Scan for the cell matching the given text and deliver its (X, Y) coordinate at center. 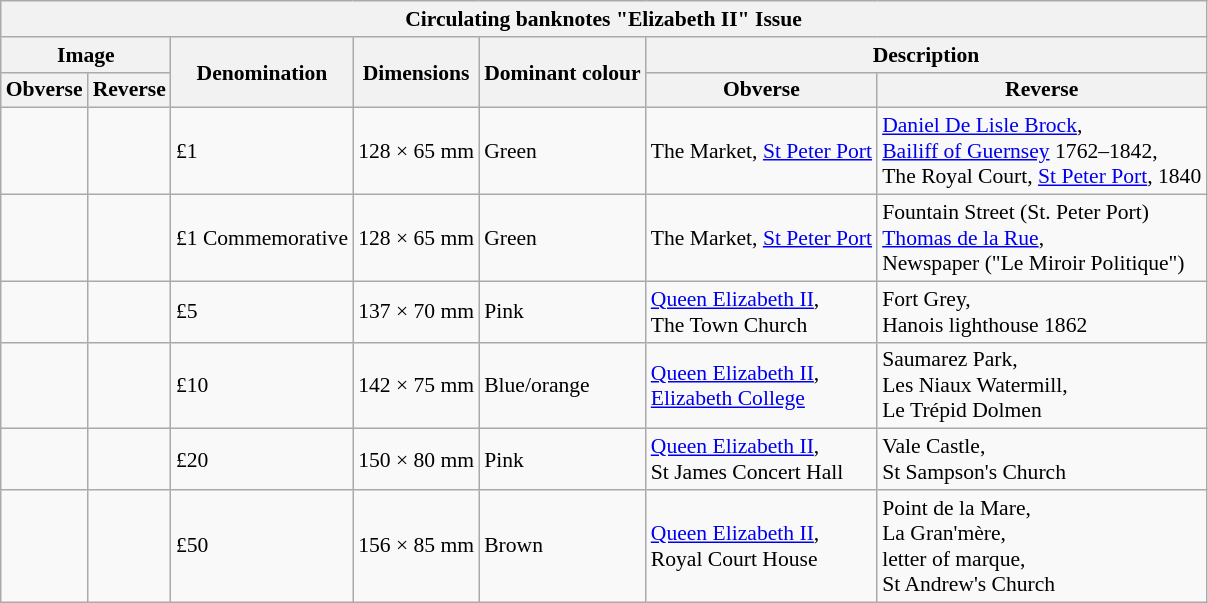
150 × 80 mm (416, 460)
£50 (262, 546)
Blue/orange (562, 386)
Saumarez Park,Les Niaux Watermill,Le Trépid Dolmen (1042, 386)
137 × 70 mm (416, 312)
£20 (262, 460)
Fountain Street (St. Peter Port)Thomas de la Rue,Newspaper ("Le Miroir Politique") (1042, 238)
Queen Elizabeth II,St James Concert Hall (762, 460)
Denomination (262, 72)
Dimensions (416, 72)
£1 (262, 152)
156 × 85 mm (416, 546)
Brown (562, 546)
Daniel De Lisle Brock,Bailiff of Guernsey 1762–1842,The Royal Court, St Peter Port, 1840 (1042, 152)
Fort Grey,Hanois lighthouse 1862 (1042, 312)
Circulating banknotes "Elizabeth II" Issue (604, 19)
Vale Castle,St Sampson's Church (1042, 460)
142 × 75 mm (416, 386)
Queen Elizabeth II,The Town Church (762, 312)
Queen Elizabeth II,Royal Court House (762, 546)
£5 (262, 312)
Image (86, 55)
Point de la Mare,La Gran'mère,letter of marque,St Andrew's Church (1042, 546)
£10 (262, 386)
£1 Commemorative (262, 238)
Description (926, 55)
Queen Elizabeth II,Elizabeth College (762, 386)
Dominant colour (562, 72)
